Return [x, y] of the center of cell containing provided text 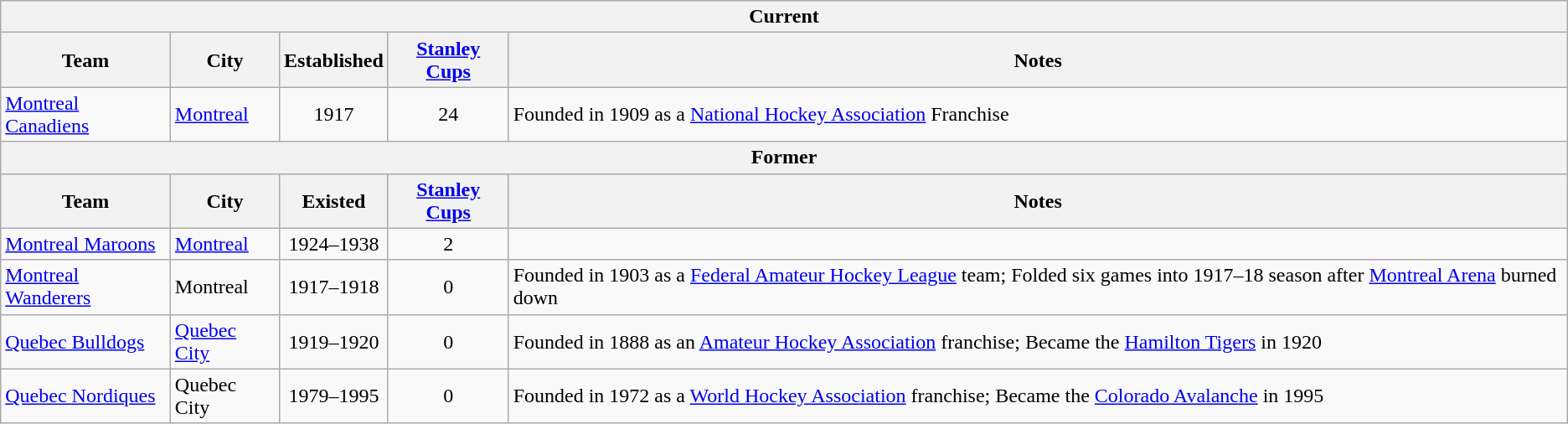
1917–1918 [334, 287]
2 [448, 244]
Established [334, 60]
Montreal Canadiens [85, 114]
1979–1995 [334, 396]
24 [448, 114]
Founded in 1972 as a World Hockey Association franchise; Became the Colorado Avalanche in 1995 [1038, 396]
Former [784, 158]
Montreal Maroons [85, 244]
Quebec Nordiques [85, 396]
1924–1938 [334, 244]
Founded in 1888 as an Amateur Hockey Association franchise; Became the Hamilton Tigers in 1920 [1038, 342]
Founded in 1909 as a National Hockey Association Franchise [1038, 114]
Current [784, 17]
Existed [334, 201]
Founded in 1903 as a Federal Amateur Hockey League team; Folded six games into 1917–18 season after Montreal Arena burned down [1038, 287]
1917 [334, 114]
1919–1920 [334, 342]
Montreal Wanderers [85, 287]
Quebec Bulldogs [85, 342]
